Search for the cell housing the specified text and yield its (x, y) center coordinate. 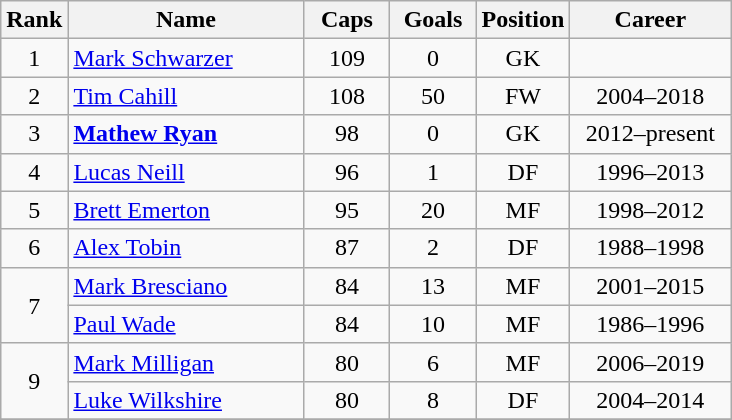
Brett Emerton (186, 210)
87 (347, 248)
3 (34, 134)
Career (650, 20)
Luke Wilkshire (186, 400)
9 (34, 381)
8 (433, 400)
Caps (347, 20)
1986–1996 (650, 324)
FW (523, 96)
98 (347, 134)
50 (433, 96)
4 (34, 172)
2012–present (650, 134)
Mark Schwarzer (186, 58)
Paul Wade (186, 324)
2004–2014 (650, 400)
96 (347, 172)
Alex Tobin (186, 248)
Name (186, 20)
10 (433, 324)
1988–1998 (650, 248)
Mathew Ryan (186, 134)
2006–2019 (650, 362)
Goals (433, 20)
1996–2013 (650, 172)
Rank (34, 20)
20 (433, 210)
Mark Milligan (186, 362)
1998–2012 (650, 210)
Position (523, 20)
13 (433, 286)
Lucas Neill (186, 172)
109 (347, 58)
Mark Bresciano (186, 286)
7 (34, 305)
2004–2018 (650, 96)
95 (347, 210)
5 (34, 210)
2001–2015 (650, 286)
Tim Cahill (186, 96)
108 (347, 96)
